Output the [x, y] coordinate of the center of the cell containing the given text.  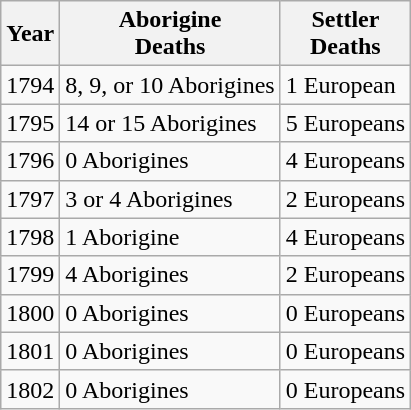
1795 [30, 123]
3 or 4 Aborigines [170, 199]
SettlerDeaths [345, 34]
1 European [345, 85]
4 Aborigines [170, 275]
1796 [30, 161]
1 Aborigine [170, 237]
1801 [30, 351]
5 Europeans [345, 123]
1797 [30, 199]
1802 [30, 389]
8, 9, or 10 Aborigines [170, 85]
14 or 15 Aborigines [170, 123]
Year [30, 34]
1799 [30, 275]
1800 [30, 313]
AborigineDeaths [170, 34]
1798 [30, 237]
1794 [30, 85]
